Search for the cell housing the specified text and yield its (x, y) center coordinate. 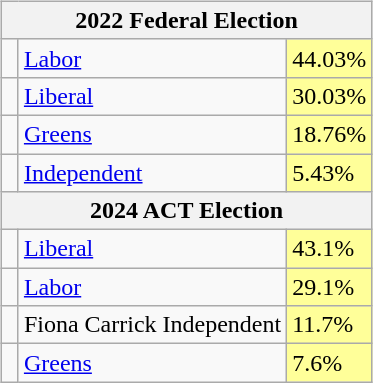
29.1% (330, 287)
2024 ACT Election (186, 211)
2022 Federal Election (186, 20)
Fiona Carrick Independent (152, 325)
44.03% (330, 58)
43.1% (330, 249)
7.6% (330, 363)
11.7% (330, 325)
30.03% (330, 96)
18.76% (330, 134)
Independent (152, 173)
5.43% (330, 173)
